Find where the given text appears and provide that cell's center as (x, y) coordinate. 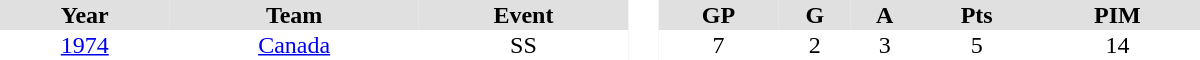
PIM (1118, 15)
A (885, 15)
SS (524, 45)
2 (815, 45)
7 (718, 45)
5 (976, 45)
Team (294, 15)
G (815, 15)
14 (1118, 45)
Event (524, 15)
Pts (976, 15)
1974 (85, 45)
3 (885, 45)
Canada (294, 45)
GP (718, 15)
Year (85, 15)
